Capture the cell that displays the provided text and extract its (X, Y) central coordinate. 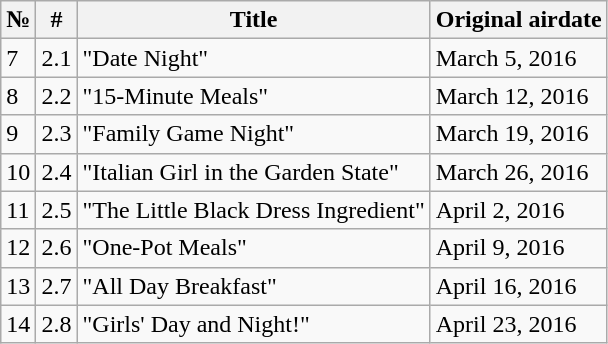
2.1 (56, 58)
№ (18, 20)
"Italian Girl in the Garden State" (254, 172)
"Girls' Day and Night!" (254, 324)
April 23, 2016 (518, 324)
April 9, 2016 (518, 248)
13 (18, 286)
10 (18, 172)
"Family Game Night" (254, 134)
11 (18, 210)
2.8 (56, 324)
March 26, 2016 (518, 172)
7 (18, 58)
# (56, 20)
2.5 (56, 210)
8 (18, 96)
2.2 (56, 96)
"One-Pot Meals" (254, 248)
Original airdate (518, 20)
"All Day Breakfast" (254, 286)
Title (254, 20)
"Date Night" (254, 58)
"15-Minute Meals" (254, 96)
March 12, 2016 (518, 96)
2.4 (56, 172)
9 (18, 134)
2.7 (56, 286)
"The Little Black Dress Ingredient" (254, 210)
12 (18, 248)
April 2, 2016 (518, 210)
2.6 (56, 248)
2.3 (56, 134)
14 (18, 324)
March 5, 2016 (518, 58)
April 16, 2016 (518, 286)
March 19, 2016 (518, 134)
